Provide the (x, y) coordinate of the cell's center where the given text is located.  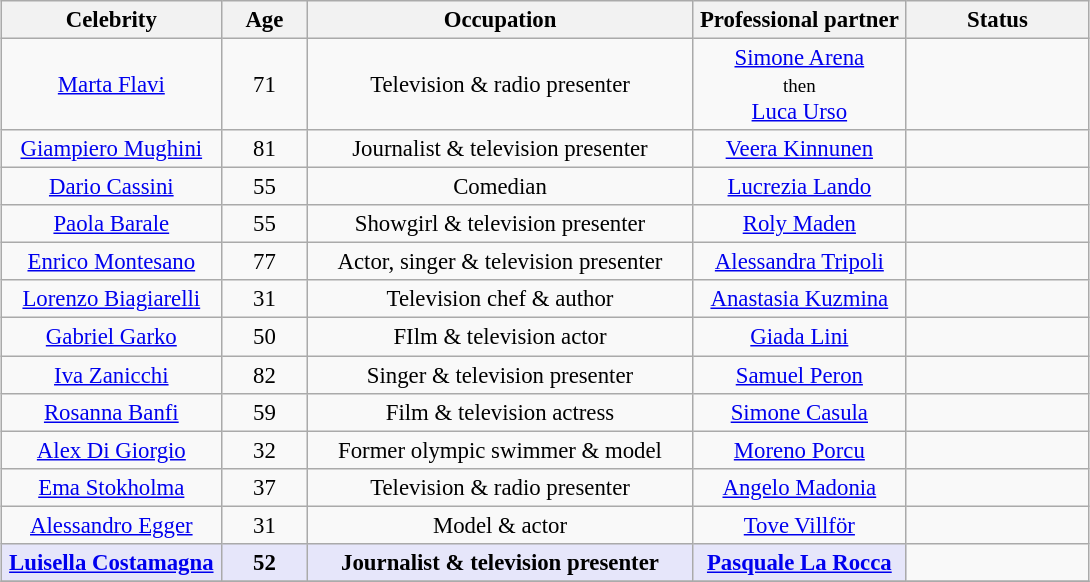
Rosanna Banfi (112, 412)
Angelo Madonia (800, 487)
Status (998, 20)
Former olympic swimmer & model (500, 450)
Actor, singer & television presenter (500, 262)
Lucrezia Lando (800, 187)
82 (265, 375)
Samuel Peron (800, 375)
32 (265, 450)
Showgirl & television presenter (500, 224)
FIlm & television actor (500, 337)
37 (265, 487)
Moreno Porcu (800, 450)
Model & actor (500, 525)
81 (265, 149)
Simone Casula (800, 412)
Gabriel Garko (112, 337)
Anastasia Kuzmina (800, 299)
Paola Barale (112, 224)
Giampiero Mughini (112, 149)
Alessandro Egger (112, 525)
Comedian (500, 187)
77 (265, 262)
Luisella Costamagna (112, 562)
59 (265, 412)
Enrico Montesano (112, 262)
Alex Di Giorgio (112, 450)
Simone ArenathenLuca Urso (800, 84)
Professional partner (800, 20)
Television chef & author (500, 299)
Giada Lini (800, 337)
Ema Stokholma (112, 487)
Veera Kinnunen (800, 149)
Tove Villför (800, 525)
Alessandra Tripoli (800, 262)
Roly Maden (800, 224)
Celebrity (112, 20)
Iva Zanicchi (112, 375)
Dario Cassini (112, 187)
Marta Flavi (112, 84)
50 (265, 337)
Lorenzo Biagiarelli (112, 299)
Pasquale La Rocca (800, 562)
71 (265, 84)
Age (265, 20)
Occupation (500, 20)
52 (265, 562)
Singer & television presenter (500, 375)
Film & television actress (500, 412)
